Pinpoint the cell where the given text exists, returning its [x, y] midpoint coordinate. 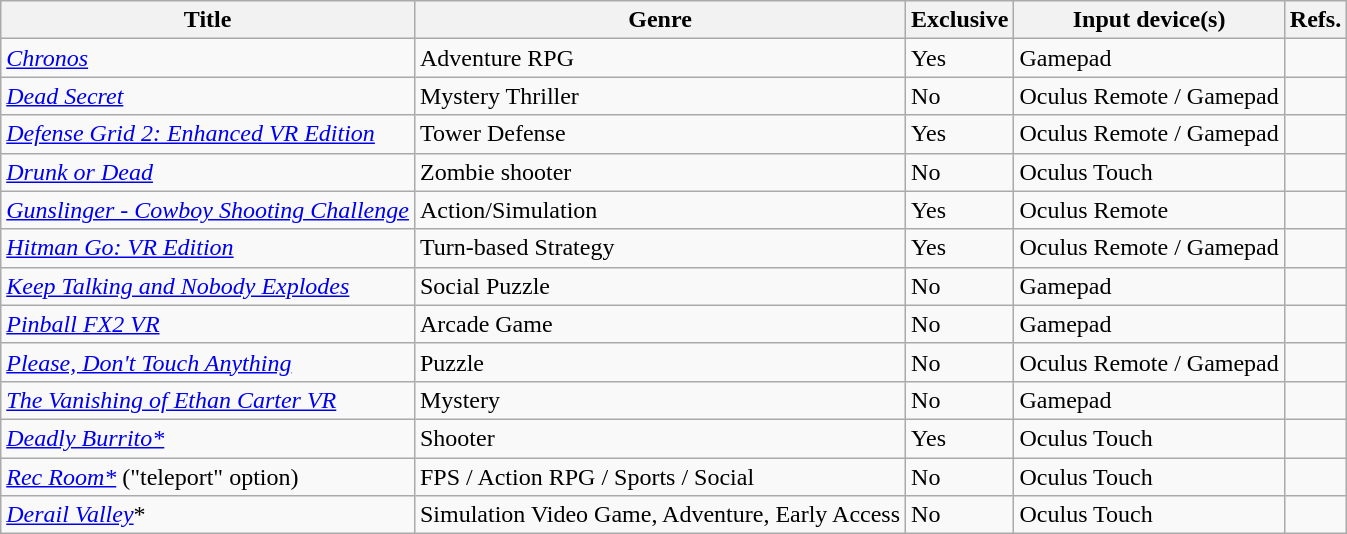
Oculus Remote [1149, 210]
Social Puzzle [660, 286]
Drunk or Dead [208, 172]
Turn-based Strategy [660, 248]
Simulation Video Game, Adventure, Early Access [660, 515]
FPS / Action RPG / Sports / Social [660, 477]
Action/Simulation [660, 210]
Keep Talking and Nobody Explodes [208, 286]
Chronos [208, 58]
Deadly Burrito* [208, 438]
Input device(s) [1149, 20]
Arcade Game [660, 324]
Mystery Thriller [660, 96]
Hitman Go: VR Edition [208, 248]
Gunslinger - Cowboy Shooting Challenge [208, 210]
Pinball FX2 VR [208, 324]
Exclusive [960, 20]
Rec Room* ("teleport" option) [208, 477]
Tower Defense [660, 134]
Genre [660, 20]
Adventure RPG [660, 58]
Refs. [1315, 20]
Puzzle [660, 362]
Derail Valley* [208, 515]
Zombie shooter [660, 172]
Please, Don't Touch Anything [208, 362]
The Vanishing of Ethan Carter VR [208, 400]
Shooter [660, 438]
Mystery [660, 400]
Defense Grid 2: Enhanced VR Edition [208, 134]
Title [208, 20]
Dead Secret [208, 96]
